Identify which cell holds the provided text, then report its [x, y] central coordinate. 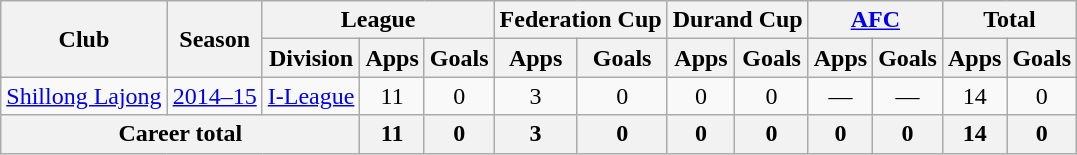
Total [1009, 20]
I-League [311, 96]
Season [214, 39]
League [378, 20]
Division [311, 58]
Career total [180, 134]
Federation Cup [580, 20]
Shillong Lajong [84, 96]
Durand Cup [738, 20]
2014–15 [214, 96]
AFC [875, 20]
Club [84, 39]
